Output the (x, y) coordinate of the center of the cell containing the given text.  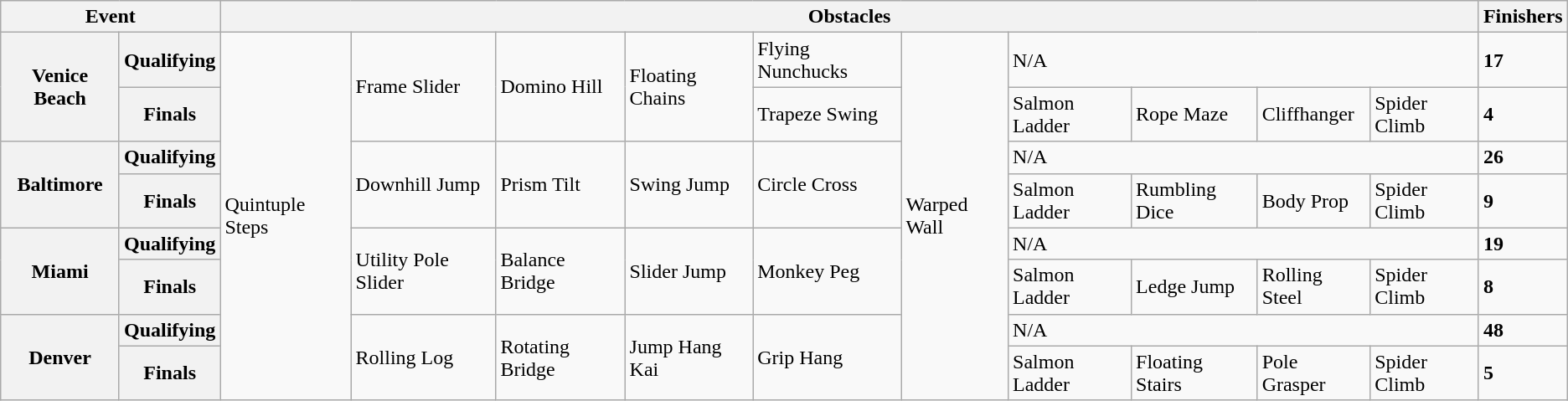
5 (1523, 373)
Rotating Bridge (560, 357)
Floating Chains (689, 87)
Swing Jump (689, 184)
Obstacles (849, 17)
48 (1523, 330)
Body Prop (1313, 201)
Prism Tilt (560, 184)
Flying Nunchucks (828, 60)
Cliffhanger (1313, 114)
Slider Jump (689, 271)
Denver (60, 357)
8 (1523, 286)
Domino Hill (560, 87)
Finishers (1523, 17)
Rolling Steel (1313, 286)
Warped Wall (955, 217)
Rolling Log (424, 357)
Jump Hang Kai (689, 357)
Floating Stairs (1194, 373)
Quintuple Steps (286, 217)
17 (1523, 60)
19 (1523, 244)
Frame Slider (424, 87)
9 (1523, 201)
Miami (60, 271)
Pole Grasper (1313, 373)
Grip Hang (828, 357)
Trapeze Swing (828, 114)
Baltimore (60, 184)
Monkey Peg (828, 271)
Ledge Jump (1194, 286)
Event (111, 17)
Utility Pole Slider (424, 271)
Venice Beach (60, 87)
Downhill Jump (424, 184)
Circle Cross (828, 184)
Balance Bridge (560, 271)
Rumbling Dice (1194, 201)
Rope Maze (1194, 114)
26 (1523, 157)
4 (1523, 114)
